Locate the cell with the specified text and output its [x, y] center coordinate. 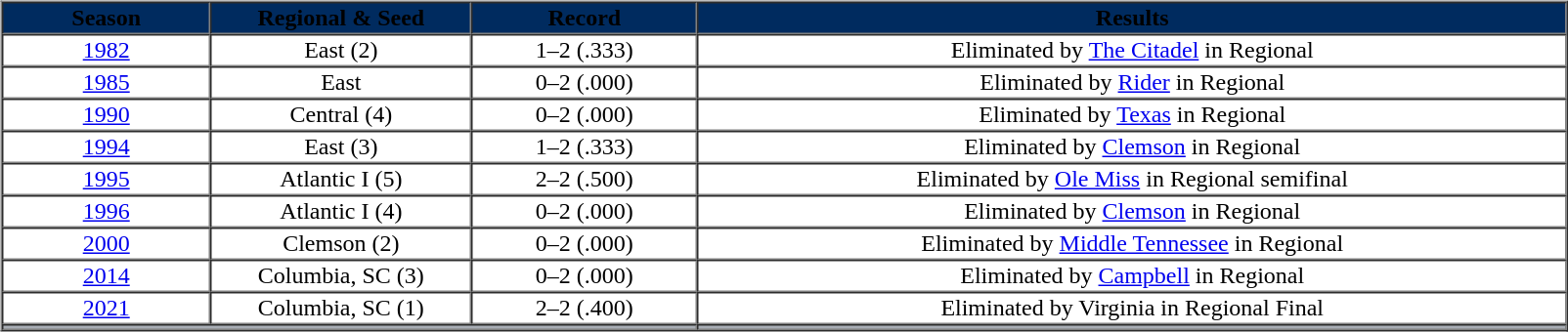
2014 [106, 275]
1982 [106, 51]
Eliminated by Rider in Regional [1132, 82]
1985 [106, 82]
2–2 (.500) [585, 180]
Atlantic I (4) [340, 211]
1996 [106, 211]
Results [1132, 18]
1995 [106, 180]
1990 [106, 115]
Eliminated by The Citadel in Regional [1132, 51]
Columbia, SC (1) [340, 309]
Record [585, 18]
Eliminated by Ole Miss in Regional semifinal [1132, 180]
Clemson (2) [340, 244]
Central (4) [340, 115]
Atlantic I (5) [340, 180]
Eliminated by Campbell in Regional [1132, 275]
2021 [106, 309]
Season [106, 18]
East (3) [340, 146]
Columbia, SC (3) [340, 275]
East [340, 82]
East (2) [340, 51]
1994 [106, 146]
Eliminated by Virginia in Regional Final [1132, 309]
Eliminated by Texas in Regional [1132, 115]
Eliminated by Middle Tennessee in Regional [1132, 244]
2000 [106, 244]
Regional & Seed [340, 18]
2–2 (.400) [585, 309]
